Determine the (X, Y) coordinate at the center of the cell enclosing the given text.  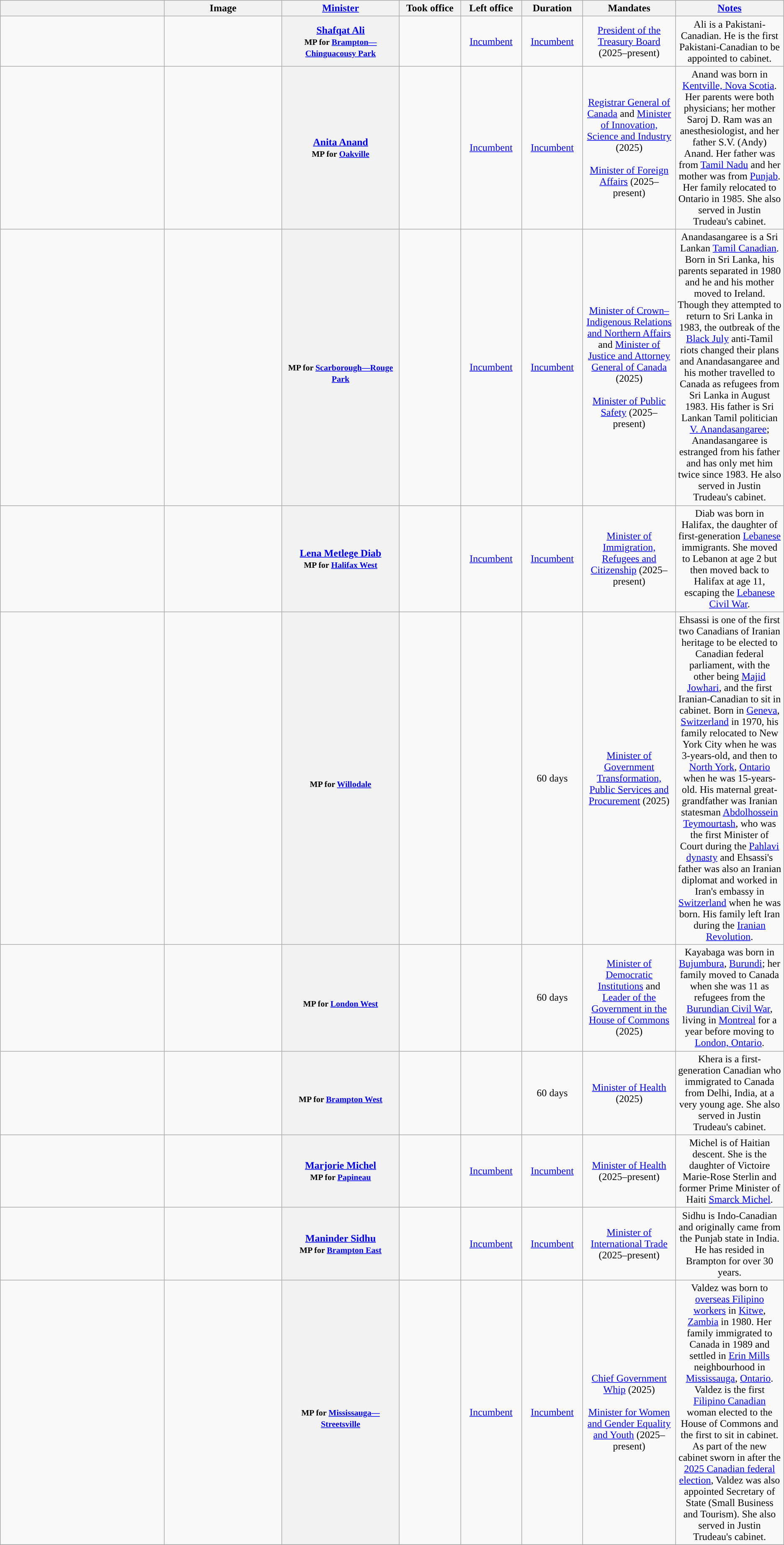
Shafqat AliMP for Brampton—Chinguacousy Park (341, 41)
Notes (730, 8)
Took office (430, 8)
MP for Mississauga—Streetsville (341, 1412)
Michel is of Haitian descent. She is the daughter of Victoire Marie-Rose Sterlin and former Prime Minister of Haiti Smarck Michel. (730, 1171)
Khera is a first-generation Canadian who immigrated to Canada from Delhi, India, at a very young age. She also served in Justin Trudeau's cabinet. (730, 1093)
Minister of Health (2025–present) (629, 1171)
Marjorie MichelMP for Papineau (341, 1171)
Chief Government Whip (2025) Minister for Women and Gender Equality and Youth (2025–present) (629, 1412)
Minister of Government Transformation, Public Services and Procurement (2025) (629, 778)
Ali is a Pakistani-Canadian. He is the first Pakistani-Canadian to be appointed to cabinet. (730, 41)
Anita AnandMP for Oakville (341, 148)
MP for Brampton West (341, 1093)
Minister of Immigration, Refugees and Citizenship (2025–present) (629, 559)
Maninder SidhuMP for Brampton East (341, 1244)
MP for Scarborough—Rouge Park (341, 367)
Registrar General of Canada and Minister of Innovation, Science and Industry (2025) Minister of Foreign Affairs (2025–present) (629, 148)
Lena Metlege DiabMP for Halifax West (341, 559)
Minister of Health (2025) (629, 1093)
Image (223, 8)
Mandates (629, 8)
President of the Treasury Board (2025–present) (629, 41)
Duration (552, 8)
MP for Willodale (341, 778)
MP for London West (341, 998)
Minister of International Trade (2025–present) (629, 1244)
Minister (341, 8)
Left office (491, 8)
Sidhu is Indo-Canadian and originally came from the Punjab state in India. He has resided in Brampton for over 30 years. (730, 1244)
Minister of Democratic Institutions and Leader of the Government in the House of Commons (2025) (629, 998)
